Locate the cell with the specified text and output its (x, y) center coordinate. 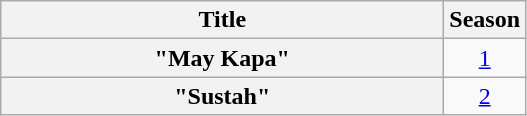
"Sustah" (222, 96)
Title (222, 20)
Season (485, 20)
"May Kapa" (222, 58)
2 (485, 96)
1 (485, 58)
